Extract the [x, y] coordinate from the center of the cell holding the provided text.  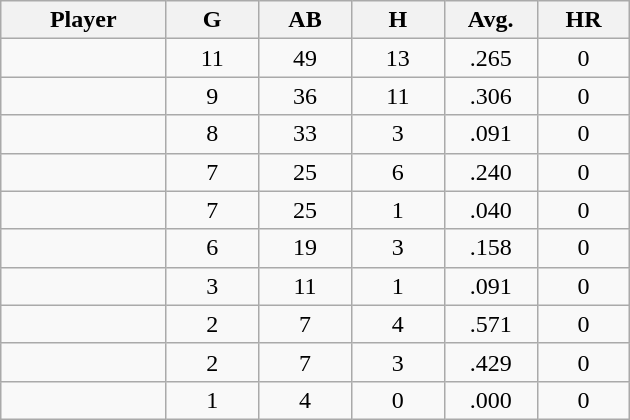
13 [398, 58]
H [398, 20]
33 [306, 134]
.040 [490, 210]
HR [584, 20]
9 [212, 96]
.306 [490, 96]
.000 [490, 400]
8 [212, 134]
G [212, 20]
.429 [490, 362]
.158 [490, 248]
49 [306, 58]
19 [306, 248]
.240 [490, 172]
.265 [490, 58]
.571 [490, 324]
Avg. [490, 20]
36 [306, 96]
AB [306, 20]
Player [84, 20]
